Return the (X, Y) coordinate for the center point of the cell that contains the specified text.  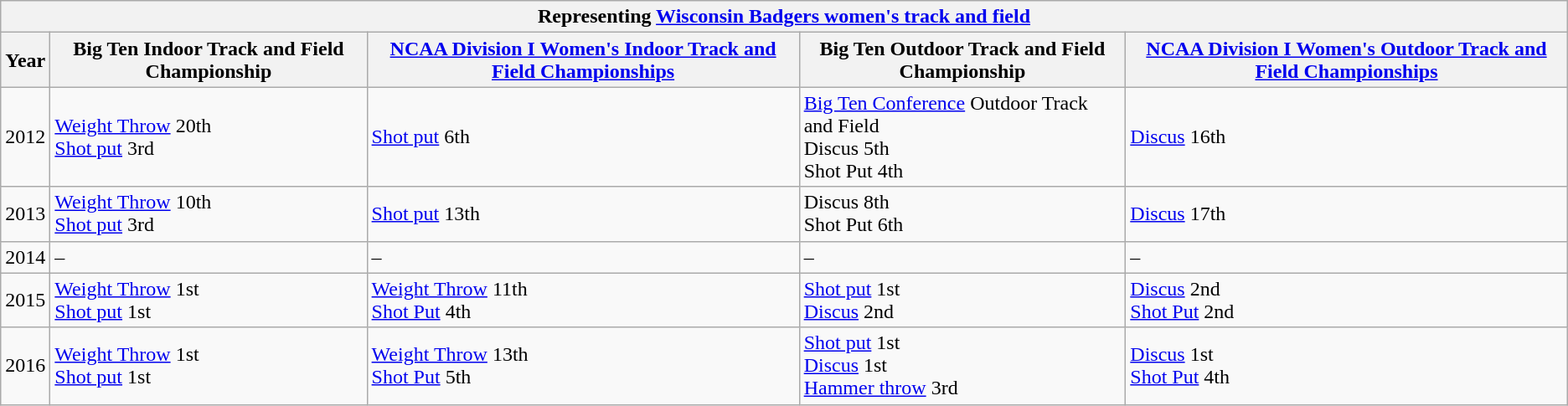
NCAA Division I Women's Indoor Track and Field Championships (583, 60)
Weight Throw 20th Shot put 3rd (209, 137)
Weight Throw 13th Shot Put 5th (583, 366)
Discus 2nd Shot Put 2nd (1347, 300)
Big Ten Conference Outdoor Track and Field Discus 5thShot Put 4th (962, 137)
2012 (25, 137)
Representing Wisconsin Badgers women's track and field (784, 17)
Shot put 6th (583, 137)
Weight Throw 10th Shot put 3rd (209, 214)
2015 (25, 300)
Discus 17th (1347, 214)
2016 (25, 366)
Shot put 1st Discus 2nd (962, 300)
NCAA Division I Women's Outdoor Track and Field Championships (1347, 60)
Shot put 1st Discus 1stHammer throw 3rd (962, 366)
Discus 1st Shot Put 4th (1347, 366)
Discus 8thShot Put 6th (962, 214)
2014 (25, 257)
Discus 16th (1347, 137)
Weight Throw 11th Shot Put 4th (583, 300)
Year (25, 60)
2013 (25, 214)
Big Ten Indoor Track and Field Championship (209, 60)
Big Ten Outdoor Track and Field Championship (962, 60)
Shot put 13th (583, 214)
